Extract the [X, Y] coordinate from the center of the cell holding the provided text.  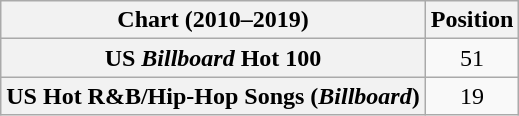
US Hot R&B/Hip-Hop Songs (Billboard) [213, 96]
Chart (2010–2019) [213, 20]
19 [472, 96]
51 [472, 58]
Position [472, 20]
US Billboard Hot 100 [213, 58]
